Scan for the cell matching the given text and deliver its (X, Y) coordinate at center. 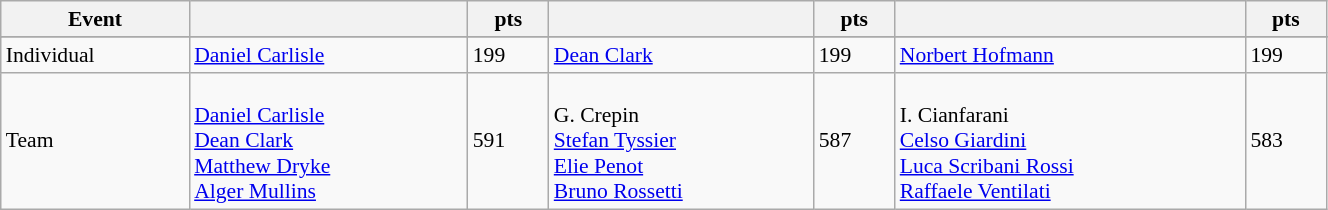
Team (95, 141)
Event (95, 19)
Individual (95, 55)
587 (854, 141)
583 (1286, 141)
Daniel CarlisleDean ClarkMatthew DrykeAlger Mullins (328, 141)
I. CianfaraniCelso GiardiniLuca Scribani RossiRaffaele Ventilati (1070, 141)
Norbert Hofmann (1070, 55)
591 (508, 141)
G. CrepinStefan TyssierElie PenotBruno Rossetti (682, 141)
Daniel Carlisle (328, 55)
Dean Clark (682, 55)
